Capture the cell that displays the provided text and extract its (X, Y) central coordinate. 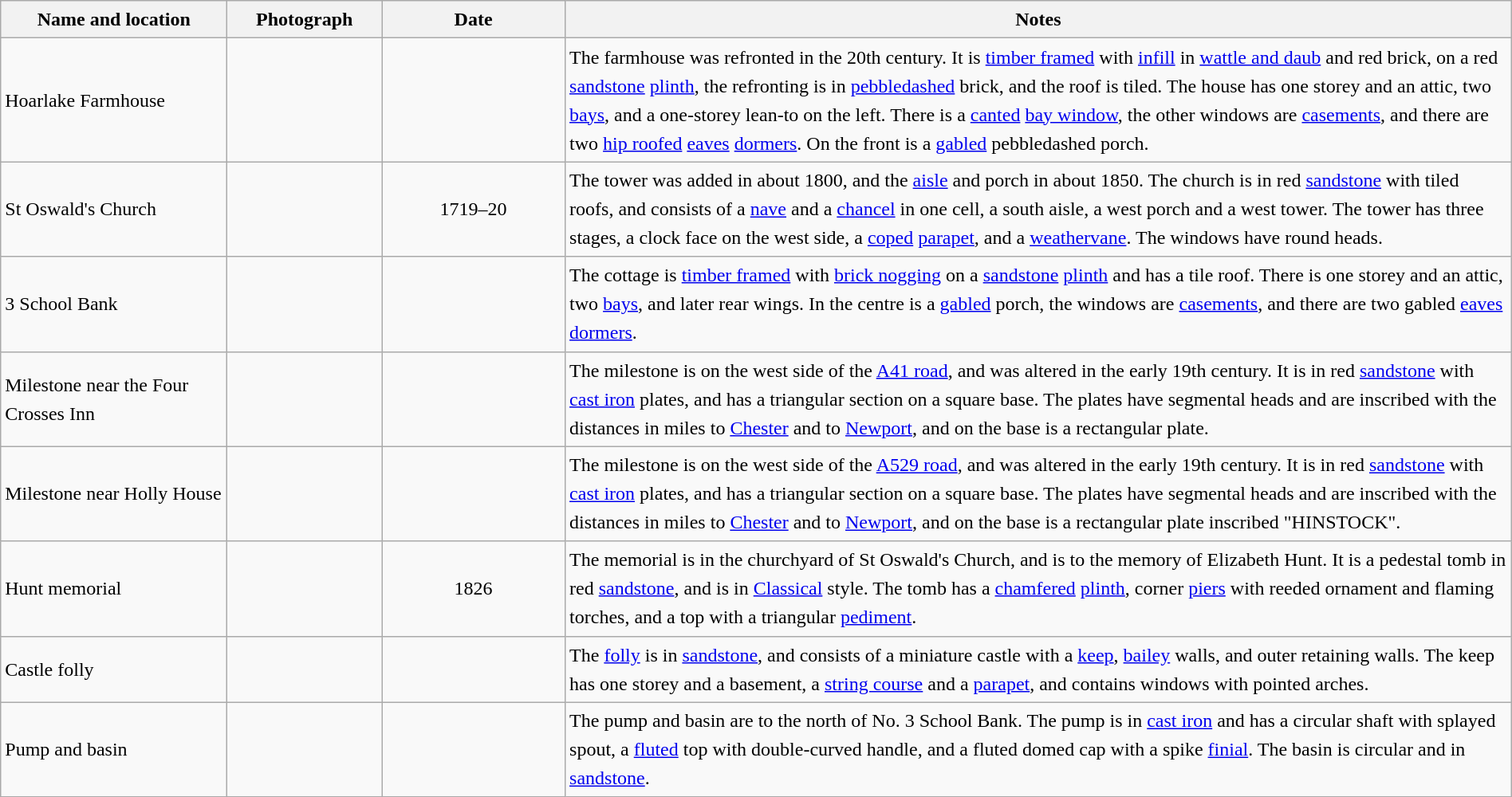
St Oswald's Church (114, 209)
Castle folly (114, 669)
Hunt memorial (114, 588)
1719–20 (474, 209)
1826 (474, 588)
Milestone near Holly House (114, 494)
Pump and basin (114, 749)
Date (474, 19)
Notes (1038, 19)
Hoarlake Farmhouse (114, 100)
Photograph (305, 19)
3 School Bank (114, 304)
Name and location (114, 19)
Milestone near the Four Crosses Inn (114, 398)
